From the cell containing the given text, extract its center point as [X, Y] coordinate. 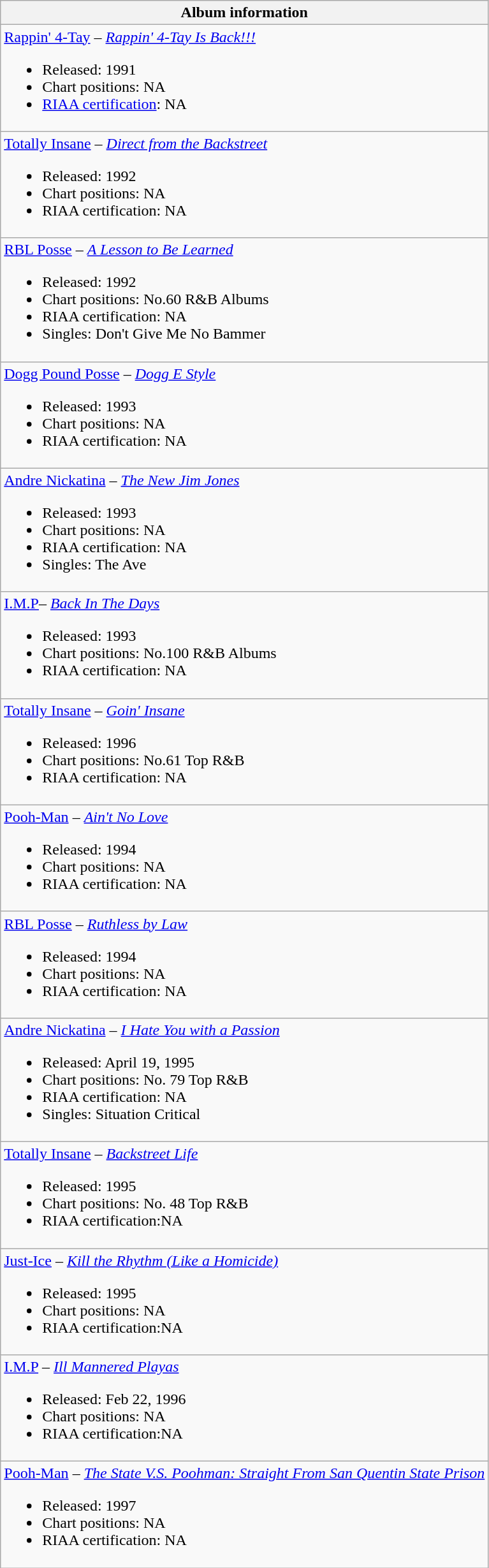
RBL Posse – Ruthless by LawReleased: 1994Chart positions: NARIAA certification: NA [245, 964]
Pooh-Man – Ain't No LoveReleased: 1994Chart positions: NARIAA certification: NA [245, 858]
Andre Nickatina – I Hate You with a PassionReleased: April 19, 1995Chart positions: No. 79 Top R&BRIAA certification: NASingles: Situation Critical [245, 1080]
Just-Ice – Kill the Rhythm (Like a Homicide) Released: 1995Chart positions: NARIAA certification:NA [245, 1302]
Totally Insane – Backstreet LifeReleased: 1995Chart positions: No. 48 Top R&BRIAA certification:NA [245, 1195]
Pooh-Man – The State V.S. Poohman: Straight From San Quentin State PrisonReleased: 1997Chart positions: NARIAA certification: NA [245, 1515]
Totally Insane – Goin' InsaneReleased: 1996Chart positions: No.61 Top R&BRIAA certification: NA [245, 751]
Rappin' 4-Tay – Rappin' 4-Tay Is Back!!!Released: 1991Chart positions: NARIAA certification: NA [245, 78]
RBL Posse – A Lesson to Be LearnedReleased: 1992Chart positions: No.60 R&B AlbumsRIAA certification: NASingles: Don't Give Me No Bammer [245, 300]
Album information [245, 13]
Totally Insane – Direct from the BackstreetReleased: 1992Chart positions: NARIAA certification: NA [245, 185]
I.M.P – Ill Mannered PlayasReleased: Feb 22, 1996Chart positions: NARIAA certification:NA [245, 1408]
I.M.P– Back In The DaysReleased: 1993Chart positions: No.100 R&B AlbumsRIAA certification: NA [245, 645]
Dogg Pound Posse – Dogg E StyleReleased: 1993Chart positions: NARIAA certification: NA [245, 414]
Andre Nickatina – The New Jim JonesReleased: 1993Chart positions: NARIAA certification: NASingles: The Ave [245, 530]
